Search for the cell housing the specified text and yield its [X, Y] center coordinate. 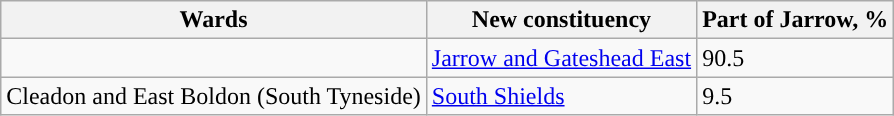
90.5 [796, 58]
9.5 [796, 96]
Part of Jarrow, % [796, 20]
Cleadon and East Boldon (South Tyneside) [214, 96]
New constituency [561, 20]
South Shields [561, 96]
Jarrow and Gateshead East [561, 58]
Wards [214, 20]
